For the text-containing cell, return its midpoint in [X, Y] coordinate format. 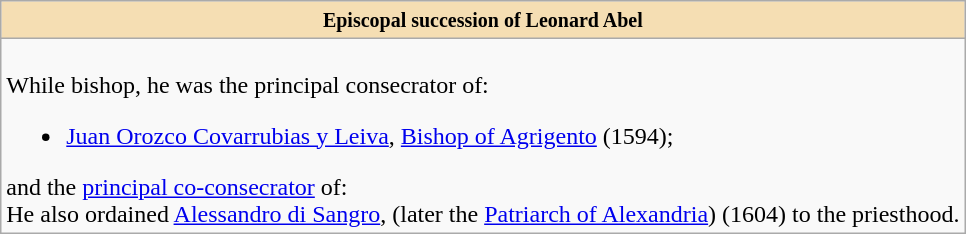
Episcopal succession of Leonard Abel [483, 20]
